Return (X, Y) of the center of cell containing provided text 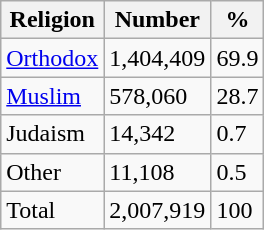
Muslim (52, 96)
Other (52, 172)
Total (52, 210)
2,007,919 (158, 210)
0.5 (238, 172)
0.7 (238, 134)
69.9 (238, 58)
14,342 (158, 134)
Judaism (52, 134)
Number (158, 20)
28.7 (238, 96)
Orthodox (52, 58)
1,404,409 (158, 58)
100 (238, 210)
Religion (52, 20)
% (238, 20)
11,108 (158, 172)
578,060 (158, 96)
